From the cell containing the given text, extract its center point as (x, y) coordinate. 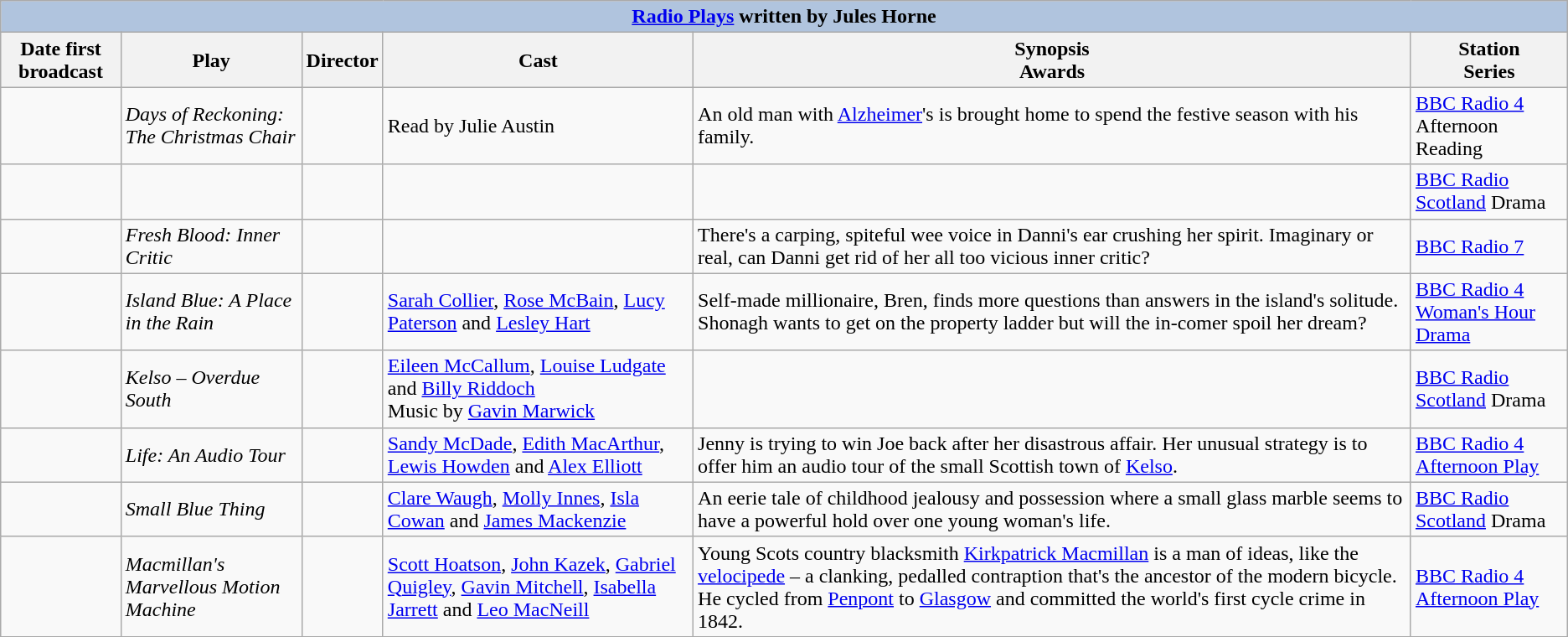
Radio Plays written by Jules Horne (784, 17)
Fresh Blood: Inner Critic (211, 246)
Days of Reckoning: The Christmas Chair (211, 126)
Cast (538, 60)
Kelso – Overdue South (211, 389)
Clare Waugh, Molly Innes, Isla Cowan and James Mackenzie (538, 510)
SynopsisAwards (1052, 60)
Eileen McCallum, Louise Ludgate and Billy RiddochMusic by Gavin Marwick (538, 389)
Read by Julie Austin (538, 126)
Sarah Collier, Rose McBain, Lucy Paterson and Lesley Hart (538, 312)
Scott Hoatson, John Kazek, Gabriel Quigley, Gavin Mitchell, Isabella Jarrett and Leo MacNeill (538, 587)
BBC Radio 4 Woman's Hour Drama (1489, 312)
Life: An Audio Tour (211, 454)
Island Blue: A Place in the Rain (211, 312)
BBC Radio 4 Afternoon Reading (1489, 126)
An eerie tale of childhood jealousy and possession where a small glass marble seems to have a powerful hold over one young woman's life. (1052, 510)
An old man with Alzheimer's is brought home to spend the festive season with his family. (1052, 126)
Small Blue Thing (211, 510)
Jenny is trying to win Joe back after her disastrous affair. Her unusual strategy is to offer him an audio tour of the small Scottish town of Kelso. (1052, 454)
Date first broadcast (61, 60)
Director (342, 60)
BBC Radio 7 (1489, 246)
StationSeries (1489, 60)
Play (211, 60)
Macmillan's Marvellous Motion Machine (211, 587)
Sandy McDade, Edith MacArthur, Lewis Howden and Alex Elliott (538, 454)
There's a carping, spiteful wee voice in Danni's ear crushing her spirit. Imaginary or real, can Danni get rid of her all too vicious inner critic? (1052, 246)
